Output the [x, y] coordinate of the center of the cell containing the given text.  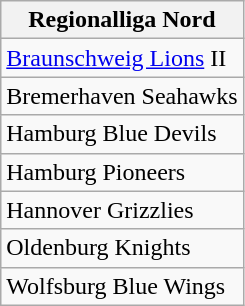
Hamburg Pioneers [122, 172]
Hamburg Blue Devils [122, 134]
Oldenburg Knights [122, 248]
Regionalliga Nord [122, 20]
Bremerhaven Seahawks [122, 96]
Hannover Grizzlies [122, 210]
Wolfsburg Blue Wings [122, 286]
Braunschweig Lions II [122, 58]
